Extract the [X, Y] coordinate from the center of the cell holding the provided text.  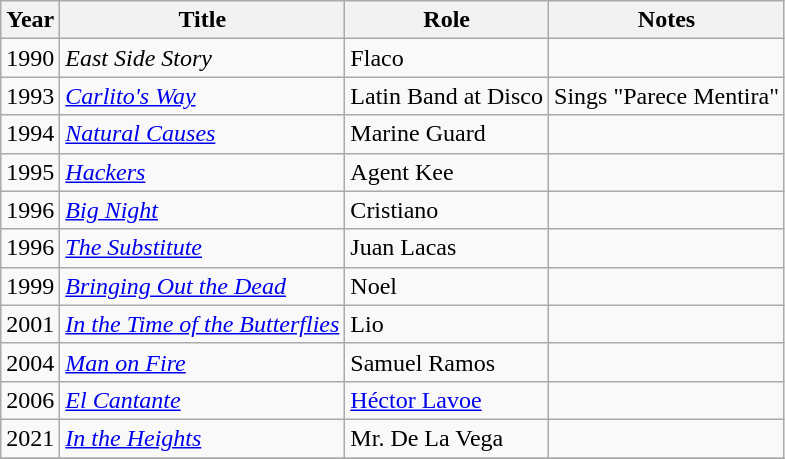
1999 [30, 286]
2006 [30, 400]
Sings "Parece Mentira" [667, 96]
Héctor Lavoe [447, 400]
In the Time of the Butterflies [202, 324]
Agent Kee [447, 172]
Latin Band at Disco [447, 96]
Mr. De La Vega [447, 438]
In the Heights [202, 438]
1994 [30, 134]
2004 [30, 362]
Natural Causes [202, 134]
Lio [447, 324]
1995 [30, 172]
Marine Guard [447, 134]
1993 [30, 96]
Samuel Ramos [447, 362]
Cristiano [447, 210]
2001 [30, 324]
Bringing Out the Dead [202, 286]
Year [30, 20]
Carlito's Way [202, 96]
The Substitute [202, 248]
El Cantante [202, 400]
Big Night [202, 210]
2021 [30, 438]
East Side Story [202, 58]
Juan Lacas [447, 248]
Hackers [202, 172]
Role [447, 20]
Noel [447, 286]
Notes [667, 20]
1990 [30, 58]
Flaco [447, 58]
Man on Fire [202, 362]
Title [202, 20]
